Extract the (x, y) coordinate from the center of the cell holding the provided text.  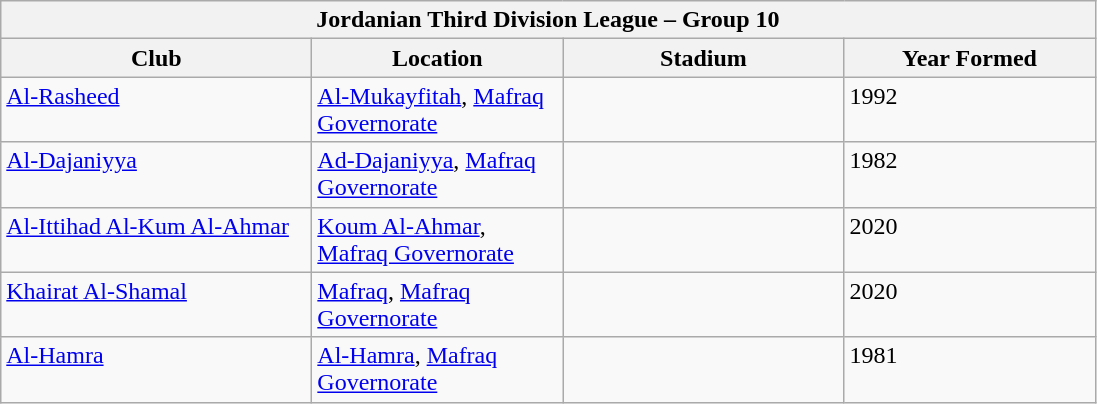
Al-Rasheed (156, 110)
Koum Al-Ahmar, Mafraq Governorate (438, 240)
1981 (970, 370)
Khairat Al-Shamal (156, 304)
Al-Dajaniyya (156, 174)
Al-Hamra (156, 370)
1982 (970, 174)
Location (438, 58)
Ad-Dajaniyya, Mafraq Governorate (438, 174)
Al-Hamra, Mafraq Governorate (438, 370)
Stadium (704, 58)
1992 (970, 110)
Jordanian Third Division League – Group 10 (548, 20)
Al-Mukayfitah, Mafraq Governorate (438, 110)
Club (156, 58)
Al-Ittihad Al-Kum Al-Ahmar (156, 240)
Year Formed (970, 58)
Mafraq, Mafraq Governorate (438, 304)
